Provide the (x, y) coordinate of the cell's center where the given text is located.  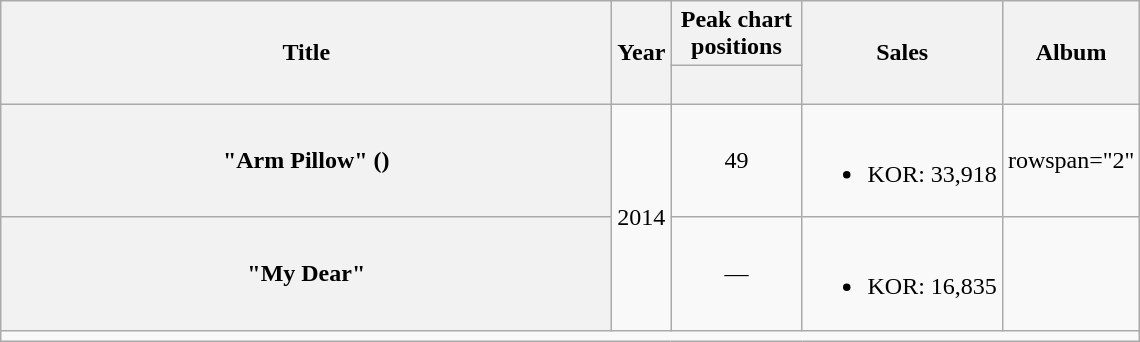
rowspan="2" (1071, 160)
Peak chart positions (736, 34)
2014 (642, 217)
— (736, 274)
"My Dear" (306, 274)
Year (642, 52)
KOR: 16,835 (902, 274)
Sales (902, 52)
Title (306, 52)
"Arm Pillow" () (306, 160)
KOR: 33,918 (902, 160)
49 (736, 160)
Album (1071, 52)
